Return the (X, Y) coordinate for the center point of the cell that contains the specified text.  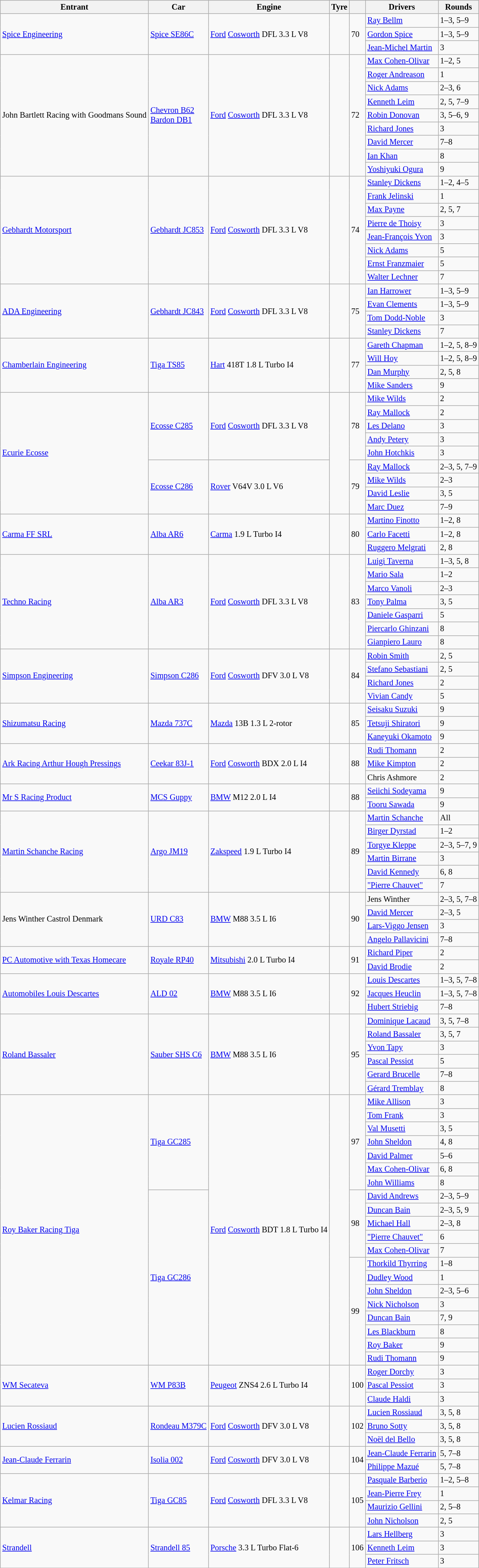
Will Hoy (402, 358)
Tiga GC286 (179, 1277)
Jean-Michel Martin (402, 47)
Chris Ashmore (402, 777)
Automobiles Louis Descartes (75, 993)
David Brodie (402, 966)
90 (357, 920)
Lars-Viggo Jensen (402, 926)
102 (357, 1426)
Philippe Mazué (402, 1466)
PC Automotive with Texas Homecare (75, 960)
Ian Khan (402, 156)
Vivian Candy (402, 696)
2–3, 6 (458, 88)
Bruno Sotty (402, 1426)
74 (357, 230)
Peter Fritsch (402, 1561)
Stefano Sebastiani (402, 669)
2–3, 5–6 (458, 1291)
Gebhardt Motorsport (75, 230)
Hart 418T 1.8 L Turbo I4 (269, 365)
Martin Birrane (402, 858)
Mitsubishi 2.0 L Turbo I4 (269, 960)
Lars Hellberg (402, 1534)
Luigi Taverna (402, 561)
Dan Murphy (402, 372)
3, 5, 7–8 (458, 1021)
Spice SE86C (179, 34)
Seiichi Sodeyama (402, 791)
Tiga GC285 (179, 1142)
URD C83 (179, 920)
Maurizio Gellini (402, 1507)
Michael Hall (402, 1223)
Spice Engineering (75, 34)
WM P83B (179, 1385)
3, 5, 7 (458, 1034)
Dudley Wood (402, 1277)
80 (357, 534)
Roy Baker (402, 1345)
Tyre (339, 7)
Alba AR6 (179, 534)
WM Secateva (75, 1385)
Les Blackburn (402, 1331)
Ecurie Ecosse (75, 453)
Yoshiyuki Ogura (402, 169)
91 (357, 960)
Chamberlain Engineering (75, 365)
Mazda 737C (179, 723)
Noël del Bello (402, 1440)
Jacques Heuclin (402, 993)
Rover V64V 3.0 L V6 (269, 487)
Ceekar 83J-1 (179, 764)
Pierre de Thoisy (402, 223)
2–3, 5–7, 9 (458, 845)
Car (179, 7)
Roger Andreason (402, 75)
Mike Sanders (402, 385)
David Andrews (402, 1196)
BMW M12 2.0 L I4 (269, 797)
Strandell (75, 1548)
Tooru Sawada (402, 804)
Ernst Franzmaier (402, 264)
Hubert Striebig (402, 1007)
Tom Frank (402, 1115)
Val Musetti (402, 1129)
David Leslie (402, 493)
2, 5, 7 (458, 210)
1–3, 5, 8 (458, 561)
Ray Bellm (402, 20)
92 (357, 993)
83 (357, 602)
Gareth Chapman (402, 345)
Simpson Engineering (75, 676)
Andy Petery (402, 439)
Les Delano (402, 426)
John Nicholson (402, 1521)
Marc Duez (402, 507)
Max Payne (402, 210)
Argo JM19 (179, 852)
2, 5, 7–9 (458, 102)
Jean-Pierre Frey (402, 1494)
72 (357, 115)
Jean-François Yvon (402, 237)
Martin Schanche (402, 818)
Walter Lechner (402, 277)
1–2, 4–5 (458, 183)
106 (357, 1548)
Tiga GC85 (179, 1500)
1–2, 5 (458, 61)
2–3, 8 (458, 1223)
Ford Cosworth BDX 2.0 L I4 (269, 764)
Ford Cosworth BDT 1.8 L Turbo I4 (269, 1230)
Thorkild Thyrring (402, 1264)
John Bartlett Racing with Goodmans Sound (75, 115)
Simpson C286 (179, 676)
Mike Kimpton (402, 764)
78 (357, 426)
Ruggero Melgrati (402, 548)
99 (357, 1311)
Roy Baker Racing Tiga (75, 1230)
Tony Palma (402, 602)
2–3, 5 (458, 912)
Yvon Tapy (402, 1048)
Carma 1.9 L Turbo I4 (269, 534)
Kelmar Racing (75, 1500)
98 (357, 1223)
85 (357, 723)
MCS Guppy (179, 797)
100 (357, 1385)
Alba AR3 (179, 602)
Kaneyuki Okamoto (402, 737)
Zakspeed 1.9 L Turbo I4 (269, 852)
104 (357, 1460)
Mike Allison (402, 1101)
Techno Racing (75, 602)
6 (458, 1237)
Robin Donovan (402, 115)
1–2, 5–8 (458, 1480)
Chevron B62Bardon DB1 (179, 115)
Tom Dodd-Noble (402, 318)
David Palmer (402, 1156)
Sauber SHS C6 (179, 1054)
2, 8 (458, 548)
Gebhardt JC843 (179, 311)
Roger Dorchy (402, 1372)
Ian Harrower (402, 291)
1–8 (458, 1264)
Nick Nicholson (402, 1304)
2–3, 5–9 (458, 1196)
Engine (269, 7)
105 (357, 1500)
Tetsuji Shiratori (402, 723)
Entrant (75, 7)
95 (357, 1054)
79 (357, 487)
4, 8 (458, 1142)
Dominique Lacaud (402, 1021)
70 (357, 34)
Richard Piper (402, 953)
Martin Schanche Racing (75, 852)
Birger Dyrstad (402, 831)
Claude Haldi (402, 1399)
Ecosse C286 (179, 487)
Angelo Pallavicini (402, 940)
David Kennedy (402, 872)
Strandell 85 (179, 1548)
Rondeau M379C (179, 1426)
Louis Descartes (402, 980)
7, 9 (458, 1318)
Pasquale Barberio (402, 1480)
Carma FF SRL (75, 534)
Evan Clements (402, 304)
7–9 (458, 507)
Porsche 3.3 L Turbo Flat-6 (269, 1548)
2–3, 5, 7–8 (458, 899)
Mario Sala (402, 575)
Rounds (458, 7)
Mr S Racing Product (75, 797)
Ark Racing Arthur Hough Pressings (75, 764)
2–3, 5, 7–9 (458, 467)
3, 5–6, 9 (458, 115)
5–6 (458, 1156)
Peugeot ZNS4 2.6 L Turbo I4 (269, 1385)
Robin Smith (402, 656)
Jens Winther Castrol Denmark (75, 920)
John Williams (402, 1183)
Gerard Brucelle (402, 1075)
Piercarlo Ghinzani (402, 629)
Royale RP40 (179, 960)
ALD 02 (179, 993)
Carlo Facetti (402, 534)
Seisaku Suzuki (402, 710)
2, 5–8 (458, 1507)
Isolia 002 (179, 1460)
2, 5, 8 (458, 372)
2–3, 5, 9 (458, 1210)
Mazda 13B 1.3 L 2-rotor (269, 723)
Marco Vanoli (402, 588)
Daniele Gasparri (402, 615)
Tiga TS85 (179, 365)
John Hotchkis (402, 453)
89 (357, 852)
77 (357, 365)
Frank Jelinski (402, 196)
Shizumatsu Racing (75, 723)
75 (357, 311)
Gérard Tremblay (402, 1088)
Martino Finotto (402, 520)
Ecosse C285 (179, 426)
Jens Winther (402, 899)
84 (357, 676)
Gianpiero Lauro (402, 642)
Gebhardt JC853 (179, 230)
Gordon Spice (402, 34)
All (458, 818)
Torgye Kleppe (402, 845)
Drivers (402, 7)
97 (357, 1142)
ADA Engineering (75, 311)
